Scan for the cell matching the given text and deliver its (X, Y) coordinate at center. 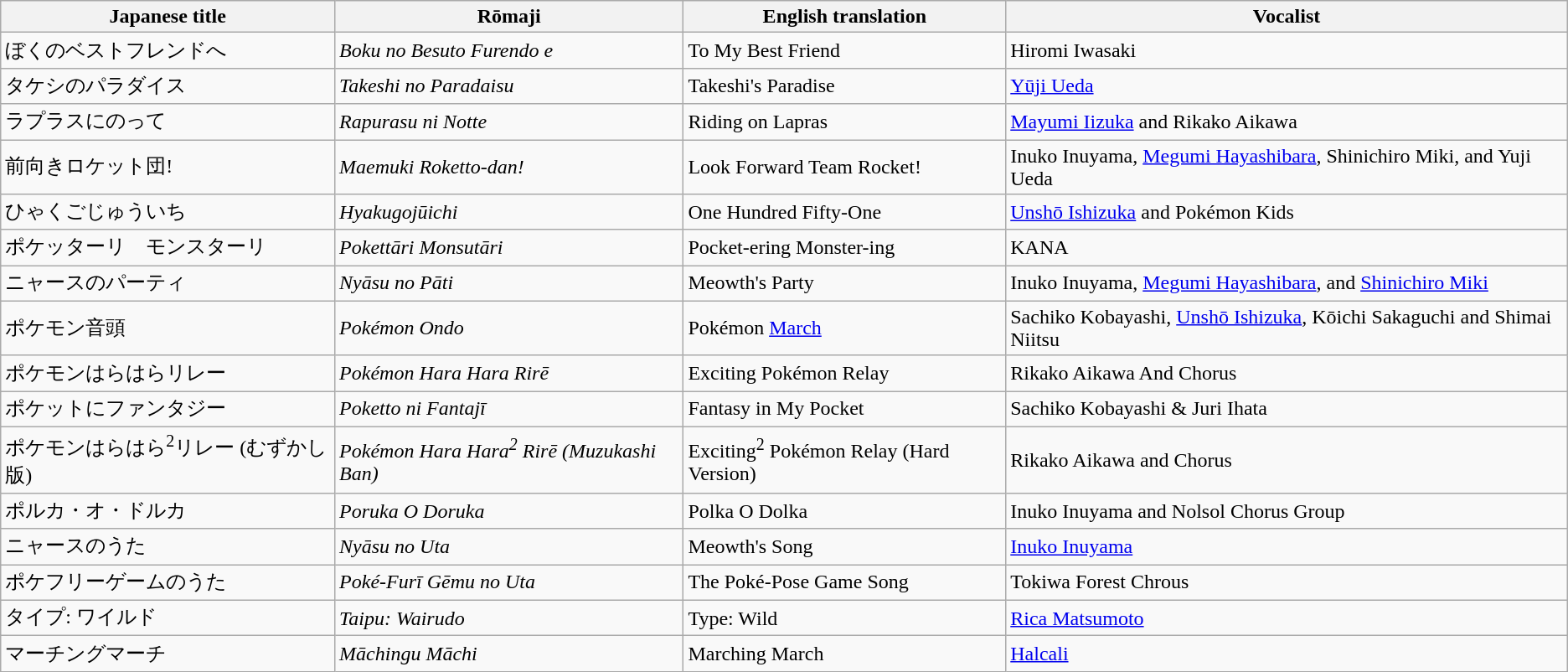
Rapurasu ni Notte (509, 122)
Inuko Inuyama (1287, 546)
Rikako Aikawa And Chorus (1287, 374)
Yūji Ueda (1287, 85)
Poké-Furī Gēmu no Uta (509, 583)
Exciting2 Pokémon Relay (Hard Version) (844, 459)
Meowth's Party (844, 283)
Pokémon Hara Hara2 Rirē (Muzukashi Ban) (509, 459)
Type: Wild (844, 618)
Polka O Dolka (844, 511)
Takeshi no Paradaisu (509, 85)
Meowth's Song (844, 546)
ニャースのパーティ (168, 283)
Pokémon March (844, 328)
タケシのパラダイス (168, 85)
ポケモンはらはら2リレー (むずかし版) (168, 459)
Rica Matsumoto (1287, 618)
Takeshi's Paradise (844, 85)
ポケッターリ モンスターリ (168, 248)
Pokémon Hara Hara Rirē (509, 374)
ポケモンはらはらリレー (168, 374)
Boku no Besuto Furendo e (509, 50)
Riding on Lapras (844, 122)
Fantasy in My Pocket (844, 409)
Tokiwa Forest Chrous (1287, 583)
Sachiko Kobayashi, Unshō Ishizuka, Kōichi Sakaguchi and Shimai Niitsu (1287, 328)
ひゃくごじゅういち (168, 213)
タイプ: ワイルド (168, 618)
Exciting Pokémon Relay (844, 374)
Sachiko Kobayashi & Juri Ihata (1287, 409)
To My Best Friend (844, 50)
English translation (844, 17)
Inuko Inuyama and Nolsol Chorus Group (1287, 511)
Halcali (1287, 654)
ぼくのベストフレンドへ (168, 50)
Japanese title (168, 17)
Hiromi Iwasaki (1287, 50)
The Poké-Pose Game Song (844, 583)
Poketto ni Fantajī (509, 409)
Vocalist (1287, 17)
前向きロケット団! (168, 166)
ポルカ・オ・ドルカ (168, 511)
Inuko Inuyama, Megumi Hayashibara, and Shinichiro Miki (1287, 283)
Poruka O Doruka (509, 511)
マーチングマーチ (168, 654)
Marching March (844, 654)
Rikako Aikawa and Chorus (1287, 459)
Pocket-ering Monster-ing (844, 248)
Inuko Inuyama, Megumi Hayashibara, Shinichiro Miki, and Yuji Ueda (1287, 166)
Mayumi Iizuka and Rikako Aikawa (1287, 122)
Maemuki Roketto-dan! (509, 166)
Pokettāri Monsutāri (509, 248)
ポケフリーゲームのうた (168, 583)
Pokémon Ondo (509, 328)
KANA (1287, 248)
Hyakugojūichi (509, 213)
ポケモン音頭 (168, 328)
ポケットにファンタジー (168, 409)
Nyāsu no Uta (509, 546)
Māchingu Māchi (509, 654)
ニャースのうた (168, 546)
One Hundred Fifty-One (844, 213)
ラプラスにのって (168, 122)
Look Forward Team Rocket! (844, 166)
Taipu: Wairudo (509, 618)
Rōmaji (509, 17)
Nyāsu no Pāti (509, 283)
Unshō Ishizuka and Pokémon Kids (1287, 213)
